Return (X, Y) of the center of cell containing provided text 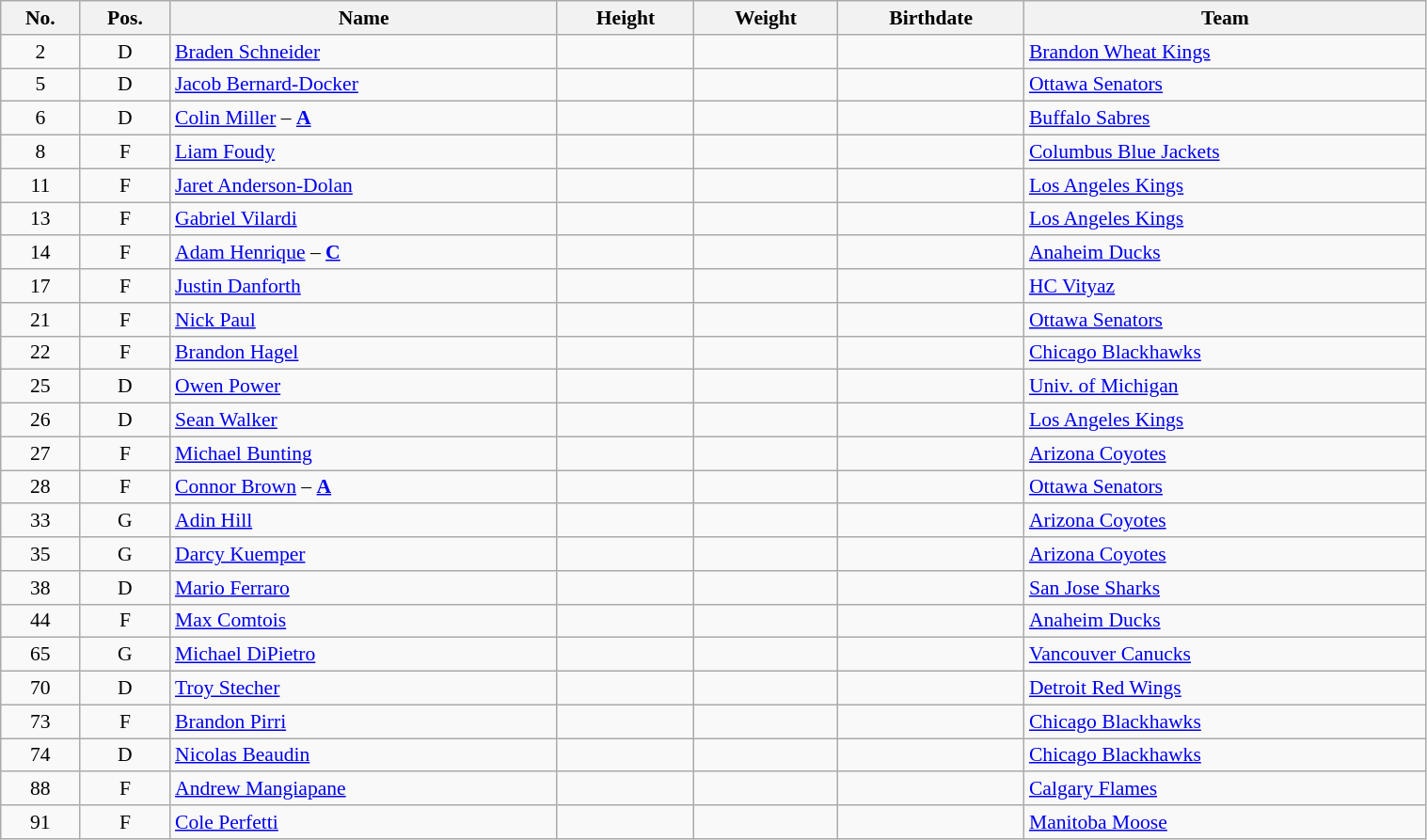
Darcy Kuemper (363, 554)
Justin Danforth (363, 286)
Michael Bunting (363, 453)
13 (40, 219)
Braden Schneider (363, 52)
No. (40, 18)
26 (40, 420)
Colin Miller – A (363, 119)
28 (40, 487)
Michael DiPietro (363, 655)
Manitoba Moose (1225, 822)
Weight (766, 18)
Pos. (125, 18)
Team (1225, 18)
Max Comtois (363, 621)
Vancouver Canucks (1225, 655)
Nicolas Beaudin (363, 755)
Birthdate (930, 18)
2 (40, 52)
Height (625, 18)
91 (40, 822)
17 (40, 286)
HC Vityaz (1225, 286)
11 (40, 185)
Sean Walker (363, 420)
Troy Stecher (363, 689)
Mario Ferraro (363, 588)
Liam Foudy (363, 152)
5 (40, 85)
21 (40, 320)
8 (40, 152)
Adin Hill (363, 521)
Nick Paul (363, 320)
70 (40, 689)
San Jose Sharks (1225, 588)
Detroit Red Wings (1225, 689)
Connor Brown – A (363, 487)
35 (40, 554)
33 (40, 521)
Brandon Pirri (363, 721)
Buffalo Sabres (1225, 119)
Cole Perfetti (363, 822)
73 (40, 721)
Gabriel Vilardi (363, 219)
Adam Henrique – C (363, 253)
Owen Power (363, 387)
14 (40, 253)
Columbus Blue Jackets (1225, 152)
Jacob Bernard-Docker (363, 85)
Brandon Hagel (363, 353)
Andrew Mangiapane (363, 789)
27 (40, 453)
Calgary Flames (1225, 789)
25 (40, 387)
65 (40, 655)
6 (40, 119)
Jaret Anderson-Dolan (363, 185)
38 (40, 588)
88 (40, 789)
Brandon Wheat Kings (1225, 52)
44 (40, 621)
22 (40, 353)
74 (40, 755)
Univ. of Michigan (1225, 387)
Name (363, 18)
